Scan for the cell matching the given text and deliver its [X, Y] coordinate at center. 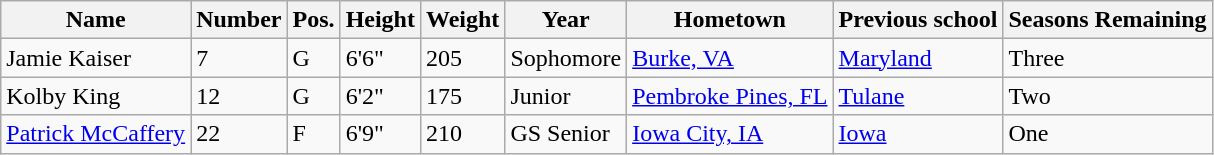
Previous school [918, 20]
One [1108, 134]
Pembroke Pines, FL [730, 96]
Three [1108, 58]
205 [462, 58]
7 [239, 58]
Junior [566, 96]
Tulane [918, 96]
Maryland [918, 58]
Number [239, 20]
12 [239, 96]
Iowa City, IA [730, 134]
Name [96, 20]
6'2" [380, 96]
Iowa [918, 134]
Hometown [730, 20]
Year [566, 20]
22 [239, 134]
GS Senior [566, 134]
Seasons Remaining [1108, 20]
Height [380, 20]
Sophomore [566, 58]
Patrick McCaffery [96, 134]
F [314, 134]
210 [462, 134]
Burke, VA [730, 58]
Two [1108, 96]
Jamie Kaiser [96, 58]
6'9" [380, 134]
6'6" [380, 58]
Kolby King [96, 96]
Pos. [314, 20]
175 [462, 96]
Weight [462, 20]
